Determine the (x, y) coordinate at the center of the cell enclosing the given text.  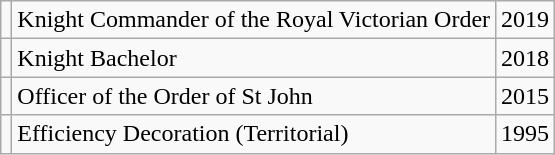
2015 (526, 96)
2018 (526, 58)
1995 (526, 134)
Officer of the Order of St John (254, 96)
2019 (526, 20)
Efficiency Decoration (Territorial) (254, 134)
Knight Commander of the Royal Victorian Order (254, 20)
Knight Bachelor (254, 58)
